Extract the [X, Y] coordinate from the center of the cell holding the provided text.  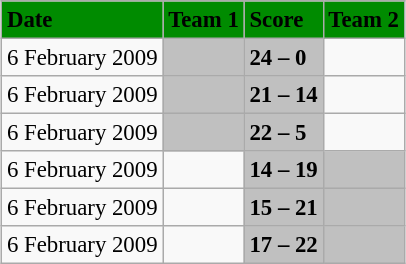
Score [284, 20]
15 – 21 [284, 208]
22 – 5 [284, 133]
Date [82, 20]
24 – 0 [284, 57]
21 – 14 [284, 95]
17 – 22 [284, 245]
Team 2 [364, 20]
Team 1 [204, 20]
14 – 19 [284, 170]
